Determine the (X, Y) coordinate at the center of the cell enclosing the given text.  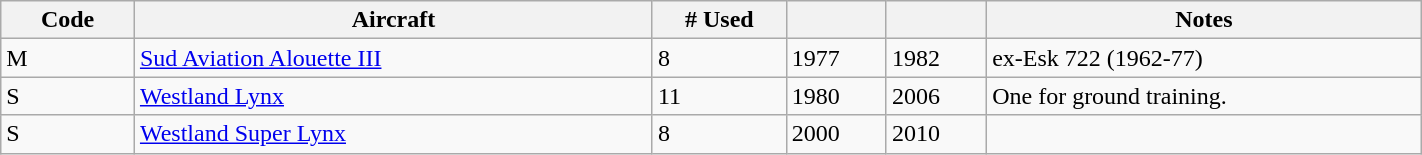
1977 (836, 58)
2006 (936, 96)
2000 (836, 134)
M (68, 58)
Notes (1204, 20)
ex-Esk 722 (1962-77) (1204, 58)
Code (68, 20)
Westland Super Lynx (393, 134)
Westland Lynx (393, 96)
2010 (936, 134)
One for ground training. (1204, 96)
1982 (936, 58)
Aircraft (393, 20)
# Used (719, 20)
Sud Aviation Alouette III (393, 58)
1980 (836, 96)
11 (719, 96)
